Identify which cell holds the provided text, then report its (x, y) central coordinate. 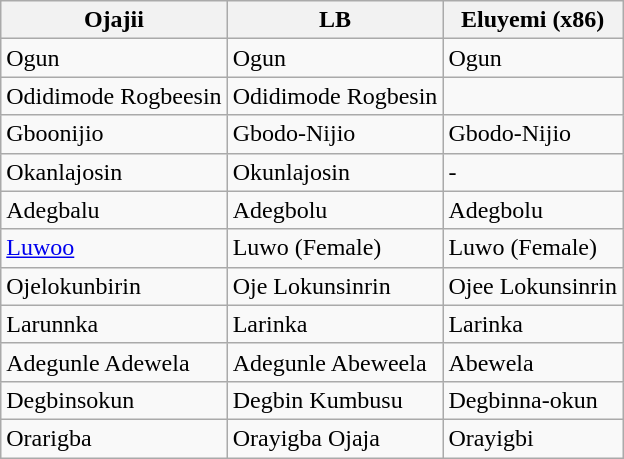
Adegbalu (114, 210)
Adegunle Abeweela (335, 362)
Okunlajosin (335, 172)
Larunnka (114, 324)
Degbin Kumbusu (335, 400)
Orayigbi (533, 438)
Orarigba (114, 438)
Odidimode Rogbeesin (114, 96)
Odidimode Rogbesin (335, 96)
Adegunle Adewela (114, 362)
Degbinsokun (114, 400)
Luwoo (114, 248)
Ojelokunbirin (114, 286)
Okanlajosin (114, 172)
- (533, 172)
Abewela (533, 362)
Oje Lokunsinrin (335, 286)
Ojee Lokunsinrin (533, 286)
Eluyemi (x86) (533, 20)
Ojajii (114, 20)
Orayigba Ojaja (335, 438)
LB (335, 20)
Degbinna-okun (533, 400)
Gboonijio (114, 134)
